For the text-containing cell, return its midpoint in (X, Y) coordinate format. 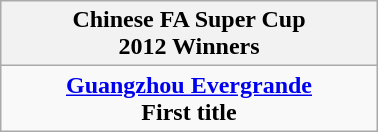
Guangzhou EvergrandeFirst title (189, 98)
Chinese FA Super Cup 2012 Winners (189, 34)
